Find where the given text appears and provide that cell's center as [x, y] coordinate. 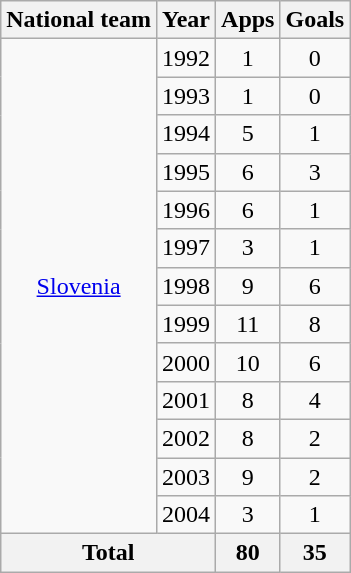
1997 [186, 248]
1995 [186, 172]
1992 [186, 58]
2003 [186, 477]
1993 [186, 96]
Goals [315, 20]
2001 [186, 400]
4 [315, 400]
2002 [186, 438]
10 [248, 362]
2004 [186, 515]
5 [248, 134]
National team [79, 20]
1998 [186, 286]
2000 [186, 362]
Year [186, 20]
1994 [186, 134]
1996 [186, 210]
11 [248, 324]
35 [315, 553]
Slovenia [79, 286]
Total [108, 553]
1999 [186, 324]
80 [248, 553]
Apps [248, 20]
